Search for the cell housing the specified text and yield its [x, y] center coordinate. 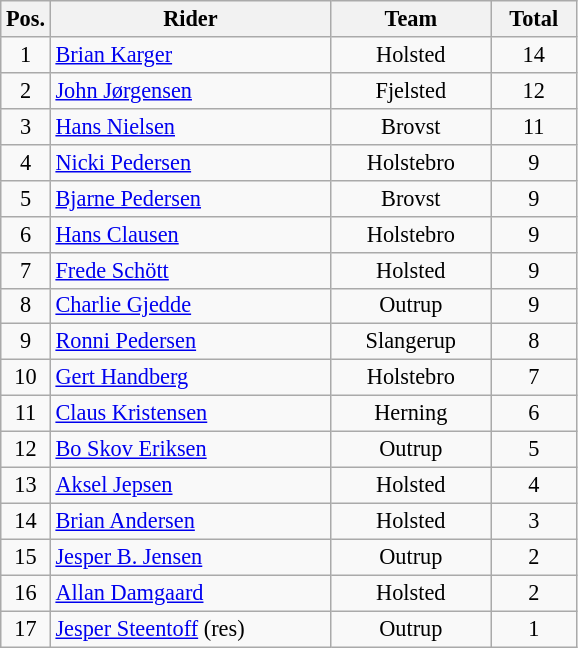
Hans Clausen [190, 234]
Ronni Pedersen [190, 342]
15 [26, 557]
Jesper B. Jensen [190, 557]
13 [26, 485]
Slangerup [411, 342]
Rider [190, 19]
Herning [411, 414]
10 [26, 378]
Aksel Jepsen [190, 485]
Pos. [26, 19]
Nicki Pedersen [190, 162]
16 [26, 593]
Charlie Gjedde [190, 306]
Fjelsted [411, 90]
Brian Karger [190, 55]
17 [26, 629]
Frede Schött [190, 270]
Allan Damgaard [190, 593]
Brian Andersen [190, 521]
Claus Kristensen [190, 414]
John Jørgensen [190, 90]
Bo Skov Eriksen [190, 450]
Jesper Steentoff (res) [190, 629]
Hans Nielsen [190, 126]
Gert Handberg [190, 378]
Bjarne Pedersen [190, 198]
Team [411, 19]
Total [534, 19]
